Return [x, y] of the center of cell containing provided text 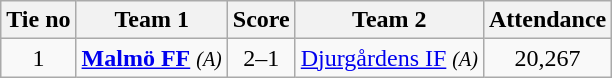
Djurgårdens IF (A) [389, 58]
Attendance [547, 20]
2–1 [261, 58]
Team 2 [389, 20]
1 [38, 58]
20,267 [547, 58]
Team 1 [152, 20]
Score [261, 20]
Malmö FF (A) [152, 58]
Tie no [38, 20]
